Provide the [X, Y] coordinate of the cell's center where the given text is located.  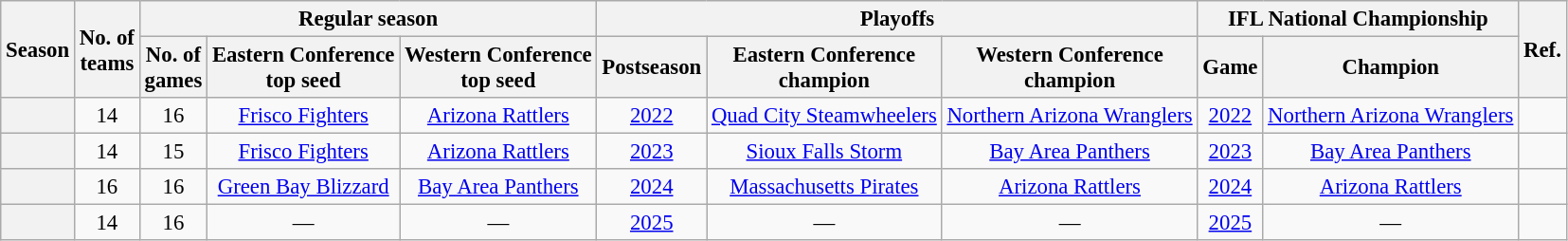
Western Conferencechampion [1070, 68]
Season [38, 49]
No. ofteams [106, 49]
Western Conferencetop seed [498, 68]
Regular season [368, 19]
No. ofgames [172, 68]
Champion [1391, 68]
IFL National Championship [1359, 19]
Eastern Conferencetop seed [303, 68]
Massachusetts Pirates [824, 187]
15 [172, 152]
Eastern Conferencechampion [824, 68]
Game [1230, 68]
Playoffs [897, 19]
Ref. [1542, 49]
Quad City Steamwheelers [824, 116]
Sioux Falls Storm [824, 152]
Postseason [652, 68]
Green Bay Blizzard [303, 187]
